Determine the [x, y] coordinate at the center of the cell enclosing the given text.  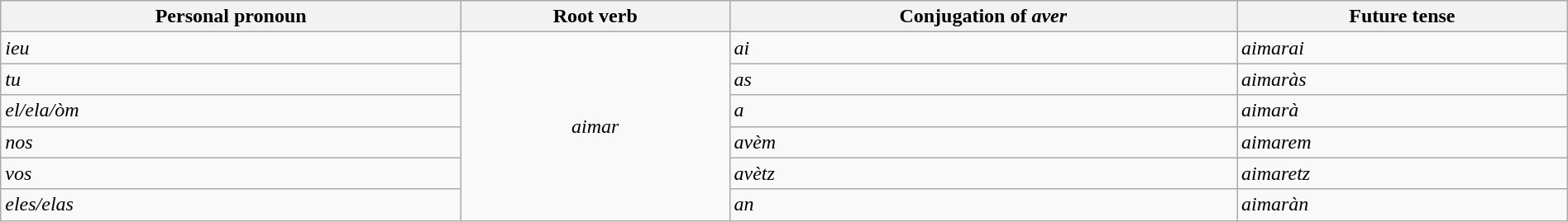
tu [232, 79]
as [983, 79]
a [983, 111]
avètz [983, 173]
aimarai [1403, 48]
el/ela/òm [232, 111]
Personal pronoun [232, 17]
an [983, 205]
nos [232, 142]
Root verb [595, 17]
avèm [983, 142]
ieu [232, 48]
aimaràn [1403, 205]
Future tense [1403, 17]
aimar [595, 126]
aimarem [1403, 142]
Conjugation of aver [983, 17]
ai [983, 48]
aimaretz [1403, 173]
aimarà [1403, 111]
vos [232, 173]
aimaràs [1403, 79]
eles/elas [232, 205]
